For the text-containing cell, return its midpoint in [X, Y] coordinate format. 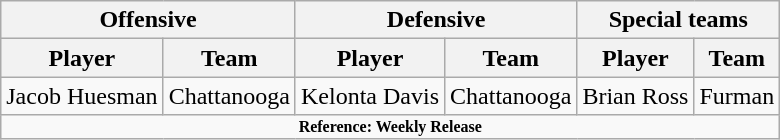
Brian Ross [636, 96]
Furman [737, 96]
Kelonta Davis [370, 96]
Offensive [148, 20]
Special teams [678, 20]
Reference: Weekly Release [390, 127]
Defensive [436, 20]
Jacob Huesman [82, 96]
